Find where the given text appears and provide that cell's center as [X, Y] coordinate. 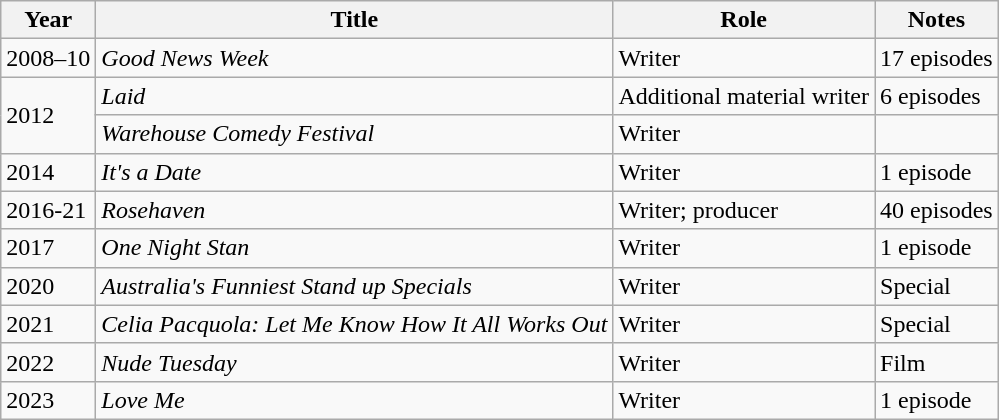
Good News Week [354, 58]
2021 [48, 324]
6 episodes [937, 96]
17 episodes [937, 58]
Nude Tuesday [354, 362]
Year [48, 20]
Additional material writer [744, 96]
2017 [48, 248]
2012 [48, 115]
Rosehaven [354, 210]
2008–10 [48, 58]
Celia Pacquola: Let Me Know How It All Works Out [354, 324]
Laid [354, 96]
Title [354, 20]
2016-21 [48, 210]
2023 [48, 400]
2022 [48, 362]
Notes [937, 20]
One Night Stan [354, 248]
Film [937, 362]
It's a Date [354, 172]
2014 [48, 172]
Warehouse Comedy Festival [354, 134]
Love Me [354, 400]
2020 [48, 286]
Australia's Funniest Stand up Specials [354, 286]
Writer; producer [744, 210]
40 episodes [937, 210]
Role [744, 20]
